Search for the cell housing the specified text and yield its [X, Y] center coordinate. 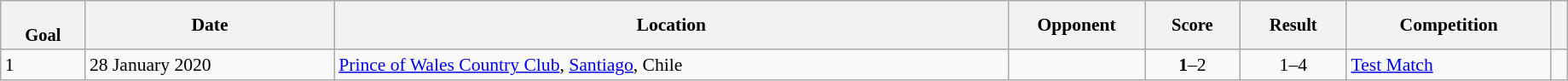
Opponent [1077, 26]
Result [1293, 26]
28 January 2020 [210, 66]
1 [43, 66]
Date [210, 26]
Test Match [1449, 66]
Goal [43, 26]
Location [671, 26]
Score [1192, 26]
Prince of Wales Country Club, Santiago, Chile [671, 66]
1–2 [1192, 66]
Competition [1449, 26]
1–4 [1293, 66]
